Capture the cell that displays the provided text and extract its (X, Y) central coordinate. 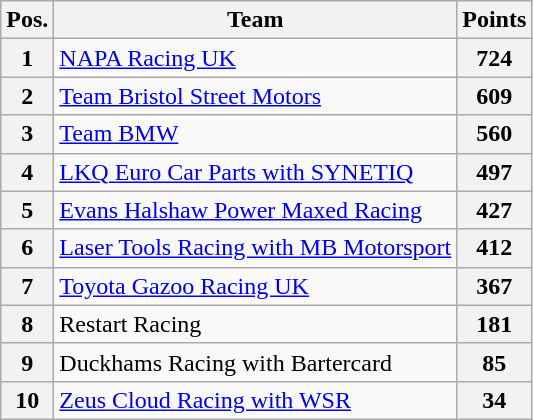
Duckhams Racing with Bartercard (256, 362)
NAPA Racing UK (256, 58)
85 (494, 362)
181 (494, 324)
560 (494, 134)
497 (494, 172)
LKQ Euro Car Parts with SYNETIQ (256, 172)
9 (28, 362)
6 (28, 248)
Team Bristol Street Motors (256, 96)
Points (494, 20)
Pos. (28, 20)
8 (28, 324)
Zeus Cloud Racing with WSR (256, 400)
1 (28, 58)
Laser Tools Racing with MB Motorsport (256, 248)
Evans Halshaw Power Maxed Racing (256, 210)
Restart Racing (256, 324)
Toyota Gazoo Racing UK (256, 286)
4 (28, 172)
10 (28, 400)
2 (28, 96)
724 (494, 58)
Team BMW (256, 134)
5 (28, 210)
34 (494, 400)
7 (28, 286)
427 (494, 210)
Team (256, 20)
367 (494, 286)
3 (28, 134)
412 (494, 248)
609 (494, 96)
